Find where the given text appears and provide that cell's center as (X, Y) coordinate. 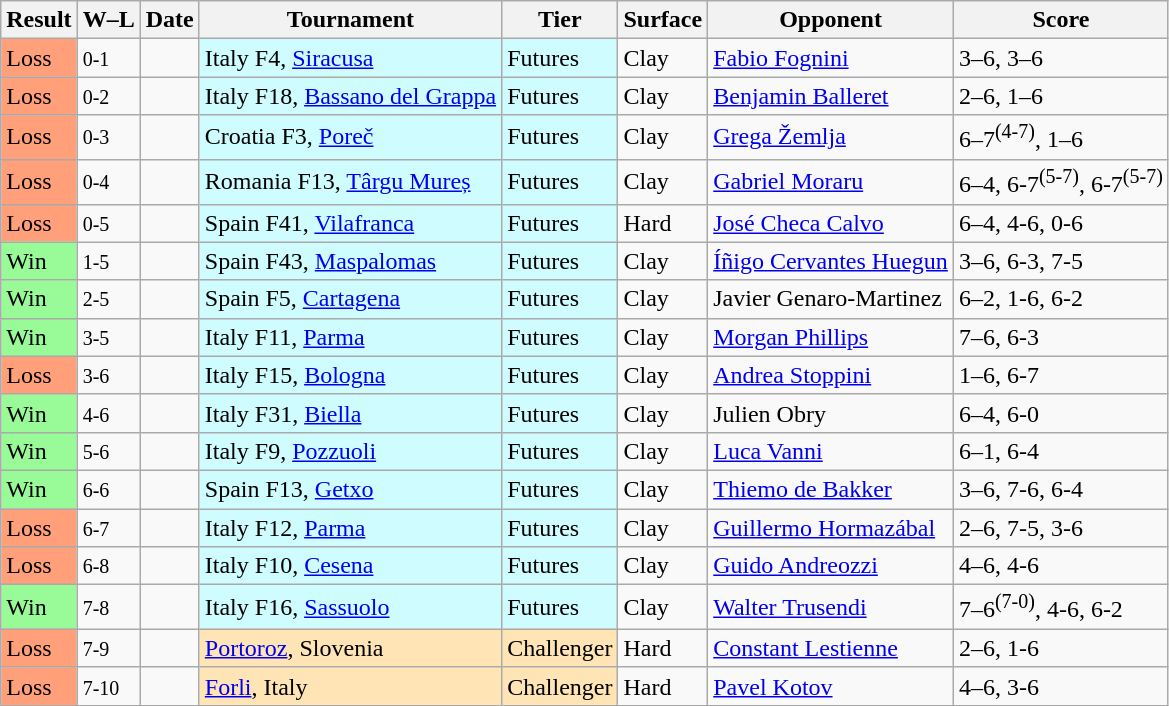
W–L (108, 20)
Italy F18, Bassano del Grappa (350, 96)
Opponent (831, 20)
Luca Vanni (831, 451)
6–2, 1-6, 6-2 (1060, 299)
Score (1060, 20)
6-6 (108, 489)
Italy F11, Parma (350, 337)
7–6, 6-3 (1060, 337)
3-6 (108, 375)
7–6(7-0), 4-6, 6-2 (1060, 608)
José Checa Calvo (831, 223)
2–6, 1-6 (1060, 648)
Italy F31, Biella (350, 413)
Gabriel Moraru (831, 182)
4–6, 4-6 (1060, 566)
Forli, Italy (350, 686)
6-8 (108, 566)
2–6, 1–6 (1060, 96)
3–6, 7-6, 6-4 (1060, 489)
Andrea Stoppini (831, 375)
1-5 (108, 261)
Julien Obry (831, 413)
6–4, 6-7(5-7), 6-7(5-7) (1060, 182)
6–7(4-7), 1–6 (1060, 138)
Italy F10, Cesena (350, 566)
Spain F13, Getxo (350, 489)
Italy F15, Bologna (350, 375)
Constant Lestienne (831, 648)
0-2 (108, 96)
2-5 (108, 299)
Tournament (350, 20)
Italy F12, Parma (350, 528)
Tier (560, 20)
Grega Žemlja (831, 138)
Portoroz, Slovenia (350, 648)
4–6, 3-6 (1060, 686)
7-9 (108, 648)
Guido Andreozzi (831, 566)
Spain F41, Vilafranca (350, 223)
Spain F5, Cartagena (350, 299)
3-5 (108, 337)
0-1 (108, 58)
Date (170, 20)
Fabio Fognini (831, 58)
Morgan Phillips (831, 337)
0-4 (108, 182)
6–4, 6-0 (1060, 413)
2–6, 7-5, 3-6 (1060, 528)
7-8 (108, 608)
4-6 (108, 413)
6-7 (108, 528)
Javier Genaro-Martinez (831, 299)
3–6, 6-3, 7-5 (1060, 261)
3–6, 3–6 (1060, 58)
Spain F43, Maspalomas (350, 261)
7-10 (108, 686)
Benjamin Balleret (831, 96)
Italy F16, Sassuolo (350, 608)
0-5 (108, 223)
Result (39, 20)
6–4, 4-6, 0-6 (1060, 223)
Thiemo de Bakker (831, 489)
Íñigo Cervantes Huegun (831, 261)
5-6 (108, 451)
Italy F9, Pozzuoli (350, 451)
Surface (663, 20)
Walter Trusendi (831, 608)
Croatia F3, Poreč (350, 138)
Guillermo Hormazábal (831, 528)
0-3 (108, 138)
1–6, 6-7 (1060, 375)
6–1, 6-4 (1060, 451)
Romania F13, Târgu Mureș (350, 182)
Pavel Kotov (831, 686)
Italy F4, Siracusa (350, 58)
